Locate the cell with the specified text and output its (X, Y) center coordinate. 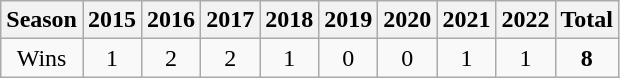
2016 (172, 20)
2019 (348, 20)
Wins (42, 58)
Season (42, 20)
Total (587, 20)
2022 (526, 20)
2015 (112, 20)
2018 (290, 20)
2017 (230, 20)
2020 (408, 20)
2021 (466, 20)
8 (587, 58)
